Provide the [X, Y] coordinate of the cell's center where the given text is located.  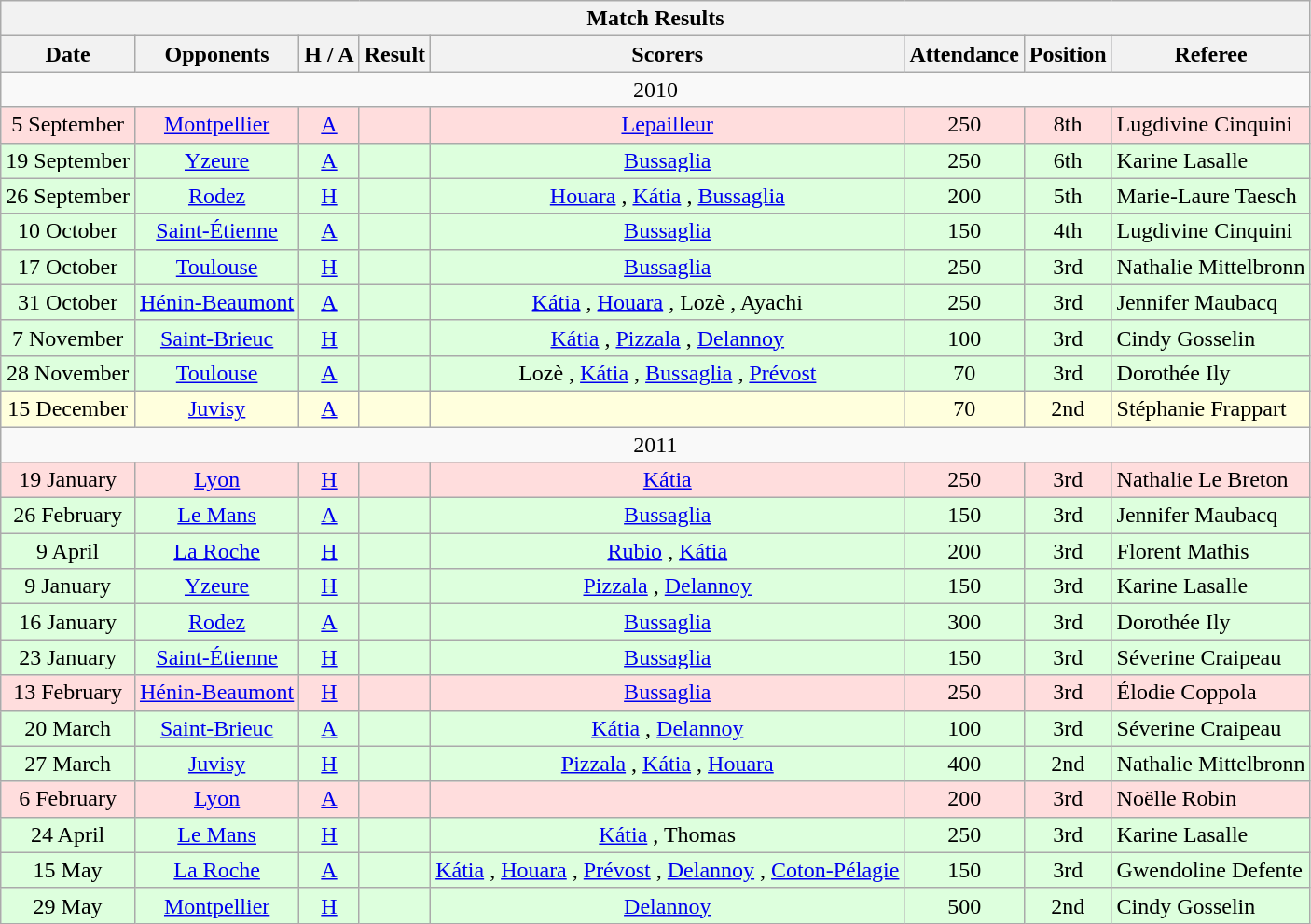
7 November [68, 338]
Delannoy [668, 905]
400 [964, 764]
Houara , Kátia , Bussaglia [668, 196]
Kátia [668, 480]
Opponents [216, 54]
17 October [68, 267]
H / A [329, 54]
31 October [68, 302]
Gwendoline Defente [1210, 870]
Date [68, 54]
24 April [68, 834]
300 [964, 622]
Stéphanie Frappart [1210, 408]
9 January [68, 586]
2010 [655, 90]
Lepailleur [668, 125]
Marie-Laure Taesch [1210, 196]
20 March [68, 728]
5th [1068, 196]
4th [1068, 231]
6th [1068, 160]
8th [1068, 125]
15 December [68, 408]
Nathalie Le Breton [1210, 480]
Scorers [668, 54]
13 February [68, 693]
Kátia , Houara , Prévost , Delannoy , Coton-Pélagie [668, 870]
19 January [68, 480]
Élodie Coppola [1210, 693]
Match Results [655, 19]
19 September [68, 160]
Pizzala , Kátia , Houara [668, 764]
Pizzala , Delannoy [668, 586]
Lozè , Kátia , Bussaglia , Prévost [668, 373]
Rubio , Kátia [668, 551]
28 November [68, 373]
Noëlle Robin [1210, 799]
26 September [68, 196]
Kátia , Thomas [668, 834]
6 February [68, 799]
Result [394, 54]
5 September [68, 125]
10 October [68, 231]
Kátia , Delannoy [668, 728]
Referee [1210, 54]
Position [1068, 54]
9 April [68, 551]
29 May [68, 905]
Kátia , Pizzala , Delannoy [668, 338]
2011 [655, 445]
Kátia , Houara , Lozè , Ayachi [668, 302]
27 March [68, 764]
500 [964, 905]
26 February [68, 516]
Attendance [964, 54]
23 January [68, 657]
16 January [68, 622]
15 May [68, 870]
Florent Mathis [1210, 551]
